Return [x, y] of the center of cell containing provided text 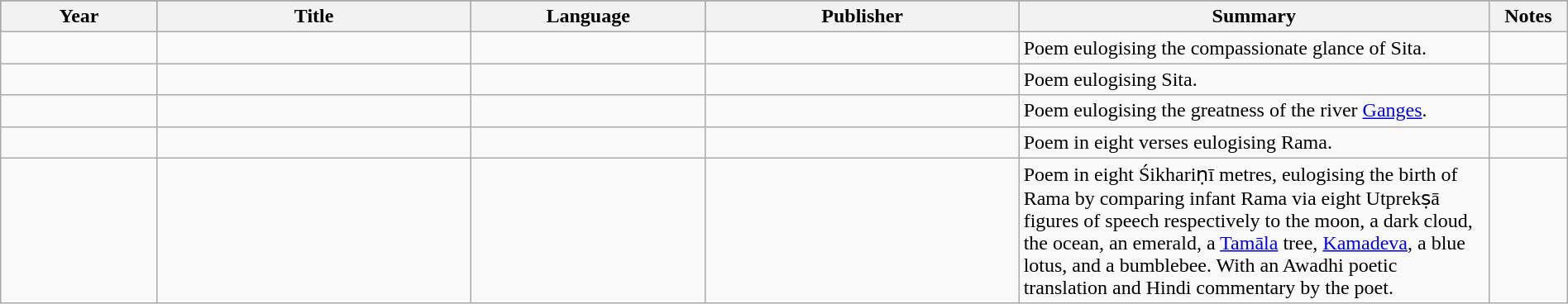
Publisher [862, 17]
Summary [1254, 17]
Language [588, 17]
Poem in eight verses eulogising Rama. [1254, 142]
Poem eulogising the compassionate glance of Sita. [1254, 48]
Year [79, 17]
Poem eulogising the greatness of the river Ganges. [1254, 111]
Title [314, 17]
Poem eulogising Sita. [1254, 79]
Notes [1528, 17]
